Determine the [x, y] coordinate at the center of the cell enclosing the given text.  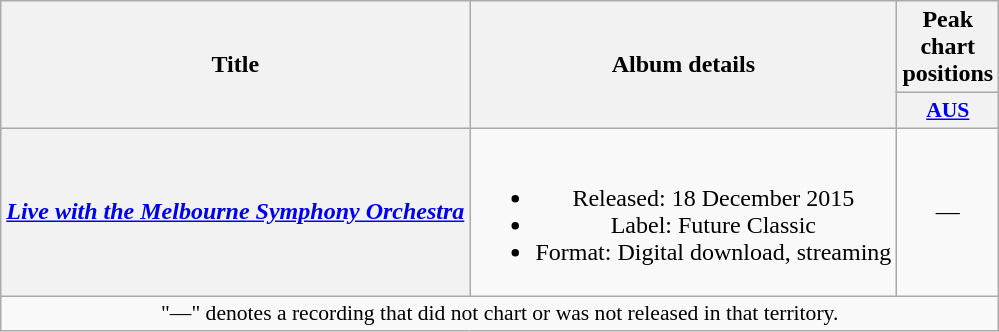
Album details [684, 65]
Released: 18 December 2015Label: Future ClassicFormat: Digital download, streaming [684, 212]
Live with the Melbourne Symphony Orchestra [236, 212]
"—" denotes a recording that did not chart or was not released in that territory. [500, 314]
— [948, 212]
AUS [948, 111]
Peak chart positions [948, 47]
Title [236, 65]
